Detect which cell encompasses the target text, then output its (x, y) center coordinate. 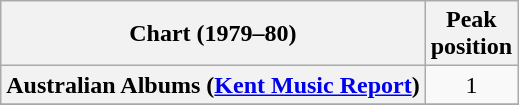
1 (471, 85)
Australian Albums (Kent Music Report) (213, 85)
Chart (1979–80) (213, 34)
Peakposition (471, 34)
